Return the (x, y) coordinate for the center point of the cell that contains the specified text.  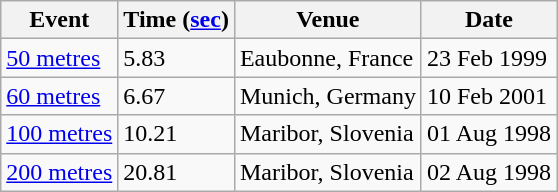
23 Feb 1999 (488, 58)
20.81 (176, 172)
Eaubonne, France (328, 58)
Event (60, 20)
6.67 (176, 96)
50 metres (60, 58)
200 metres (60, 172)
Date (488, 20)
60 metres (60, 96)
01 Aug 1998 (488, 134)
5.83 (176, 58)
Time (sec) (176, 20)
02 Aug 1998 (488, 172)
Venue (328, 20)
100 metres (60, 134)
10.21 (176, 134)
Munich, Germany (328, 96)
10 Feb 2001 (488, 96)
